For the text-containing cell, return its midpoint in [x, y] coordinate format. 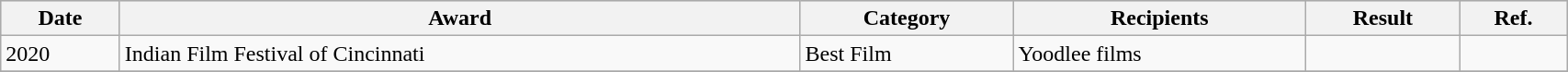
Category [907, 18]
Indian Film Festival of Cincinnati [459, 54]
Ref. [1513, 18]
Recipients [1159, 18]
Date [61, 18]
Best Film [907, 54]
Yoodlee films [1159, 54]
Award [459, 18]
2020 [61, 54]
Result [1383, 18]
